Determine the [x, y] coordinate at the center of the cell enclosing the given text.  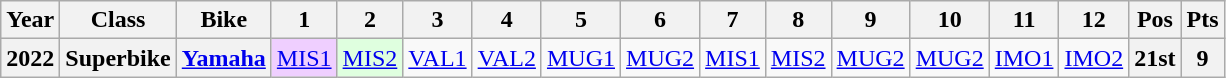
4 [506, 20]
11 [1024, 20]
3 [438, 20]
10 [950, 20]
21st [1155, 58]
IMO1 [1024, 58]
8 [798, 20]
6 [660, 20]
VAL2 [506, 58]
Pts [1202, 20]
Year [30, 20]
2022 [30, 58]
7 [733, 20]
12 [1094, 20]
2 [370, 20]
1 [304, 20]
Pos [1155, 20]
5 [580, 20]
IMO2 [1094, 58]
Class [118, 20]
Superbike [118, 58]
MUG1 [580, 58]
VAL1 [438, 58]
Yamaha [224, 58]
Bike [224, 20]
